Determine the (x, y) coordinate at the center of the cell enclosing the given text.  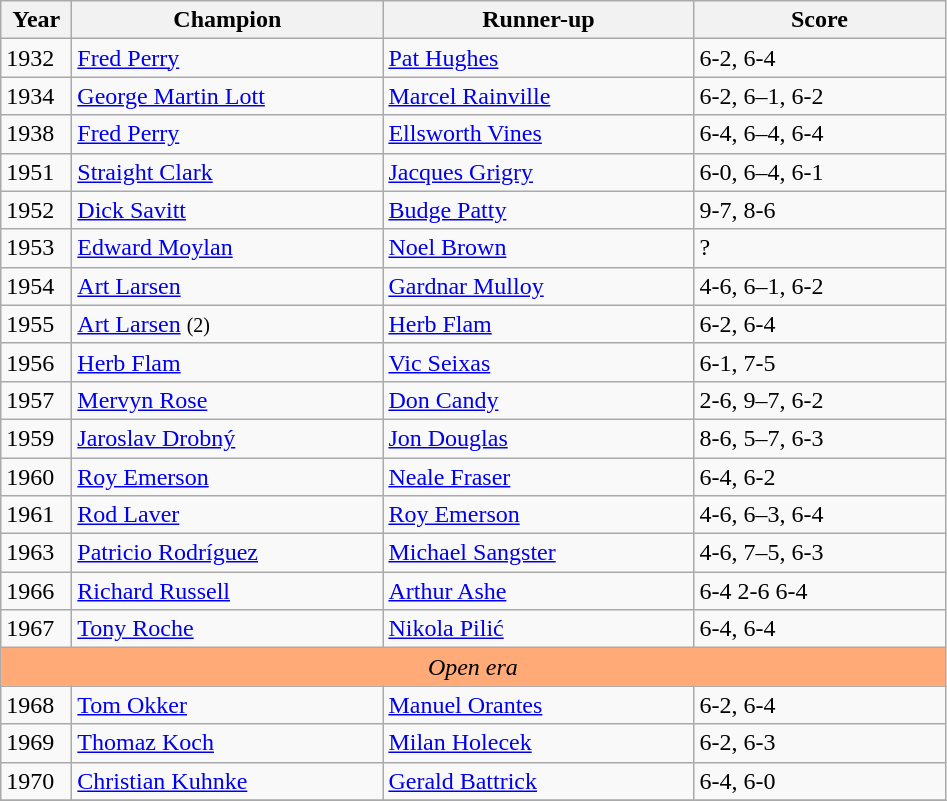
Runner-up (538, 20)
Dick Savitt (228, 210)
Milan Holecek (538, 743)
Noel Brown (538, 248)
6-0, 6–4, 6-1 (820, 172)
4-6, 6–3, 6-4 (820, 515)
Art Larsen (2) (228, 324)
Rod Laver (228, 515)
Year (36, 20)
8-6, 5–7, 6-3 (820, 438)
Don Candy (538, 400)
George Martin Lott (228, 96)
6-4, 6–4, 6-4 (820, 134)
Budge Patty (538, 210)
Richard Russell (228, 591)
1953 (36, 248)
Edward Moylan (228, 248)
6-4, 6-4 (820, 629)
Patricio Rodríguez (228, 553)
Jacques Grigry (538, 172)
Gerald Battrick (538, 781)
1968 (36, 705)
Arthur Ashe (538, 591)
Art Larsen (228, 286)
Nikola Pilić (538, 629)
Tom Okker (228, 705)
1969 (36, 743)
Score (820, 20)
9-7, 8-6 (820, 210)
Ellsworth Vines (538, 134)
6-2, 6-3 (820, 743)
Tony Roche (228, 629)
1932 (36, 58)
4-6, 6–1, 6-2 (820, 286)
1961 (36, 515)
Mervyn Rose (228, 400)
Champion (228, 20)
Vic Seixas (538, 362)
Jaroslav Drobný (228, 438)
? (820, 248)
Jon Douglas (538, 438)
Manuel Orantes (538, 705)
1966 (36, 591)
Neale Fraser (538, 477)
1967 (36, 629)
1938 (36, 134)
1956 (36, 362)
6-4, 6-2 (820, 477)
1959 (36, 438)
1934 (36, 96)
1952 (36, 210)
1957 (36, 400)
Pat Hughes (538, 58)
1955 (36, 324)
Marcel Rainville (538, 96)
Open era (473, 667)
6-2, 6–1, 6-2 (820, 96)
2-6, 9–7, 6-2 (820, 400)
4-6, 7–5, 6-3 (820, 553)
Gardnar Mulloy (538, 286)
Christian Kuhnke (228, 781)
1963 (36, 553)
6-4, 6-0 (820, 781)
6-4 2-6 6-4 (820, 591)
Straight Clark (228, 172)
Thomaz Koch (228, 743)
1951 (36, 172)
6-1, 7-5 (820, 362)
1960 (36, 477)
1954 (36, 286)
Michael Sangster (538, 553)
1970 (36, 781)
